Extract the (x, y) coordinate from the center of the cell holding the provided text.  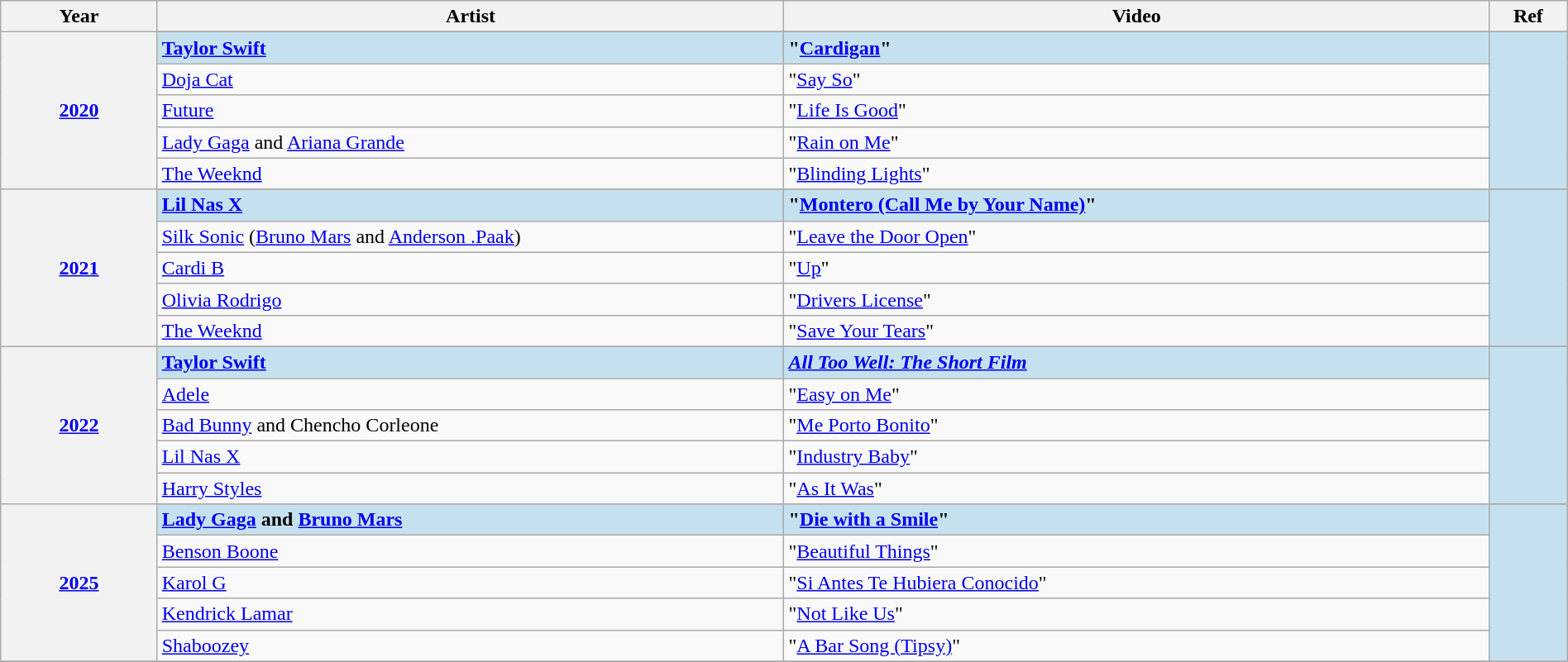
Bad Bunny and Chencho Corleone (471, 426)
Doja Cat (471, 79)
"Me Porto Bonito" (1136, 426)
Video (1136, 17)
Adele (471, 394)
Year (79, 17)
"Beautiful Things" (1136, 551)
"A Bar Song (Tipsy)" (1136, 645)
All Too Well: The Short Film (1136, 362)
2025 (79, 583)
Cardi B (471, 268)
"Life Is Good" (1136, 111)
Olivia Rodrigo (471, 299)
"Easy on Me" (1136, 394)
"Blinding Lights" (1136, 174)
"Si Antes Te Hubiera Conocido" (1136, 583)
"As It Was" (1136, 488)
"Industry Baby" (1136, 457)
"Not Like Us" (1136, 614)
Lady Gaga and Bruno Mars (471, 520)
Karol G (471, 583)
2022 (79, 425)
Future (471, 111)
"Die with a Smile" (1136, 520)
2021 (79, 268)
Artist (471, 17)
Lady Gaga and Ariana Grande (471, 142)
Shaboozey (471, 645)
"Drivers License" (1136, 299)
Silk Sonic (Bruno Mars and Anderson .Paak) (471, 236)
Benson Boone (471, 551)
Kendrick Lamar (471, 614)
Harry Styles (471, 488)
"Montero (Call Me by Your Name)" (1136, 205)
Ref (1528, 17)
"Save Your Tears" (1136, 331)
"Cardigan" (1136, 48)
"Leave the Door Open" (1136, 236)
"Up" (1136, 268)
"Say So" (1136, 79)
"Rain on Me" (1136, 142)
2020 (79, 111)
